Return [x, y] of the center of cell containing provided text 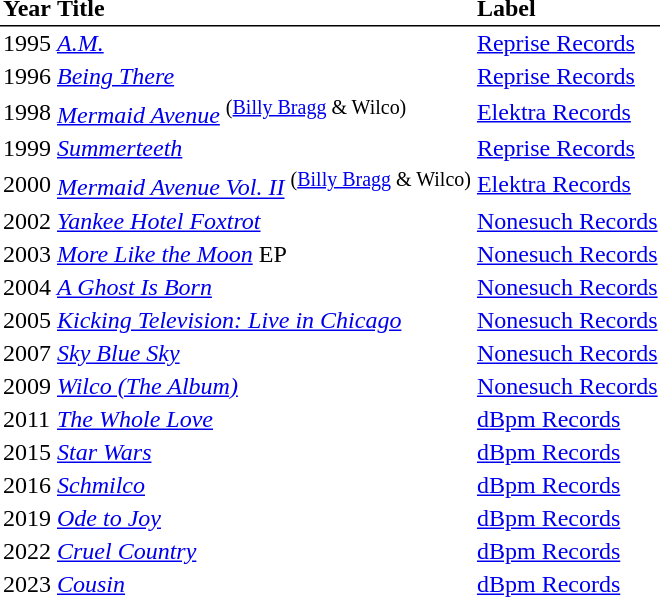
1996 [27, 76]
Kicking Television: Live in Chicago [264, 320]
2007 [27, 352]
2005 [27, 320]
More Like the Moon EP [264, 254]
The Whole Love [264, 418]
2003 [27, 254]
2022 [27, 550]
2004 [27, 286]
A Ghost Is Born [264, 286]
Mermaid Avenue Vol. II (Billy Bragg & Wilco) [264, 184]
A.M. [264, 43]
2002 [27, 220]
2011 [27, 418]
1999 [27, 148]
Being There [264, 76]
2016 [27, 484]
Mermaid Avenue (Billy Bragg & Wilco) [264, 112]
Ode to Joy [264, 518]
Sky Blue Sky [264, 352]
Star Wars [264, 452]
2015 [27, 452]
2000 [27, 184]
Cruel Country [264, 550]
Yankee Hotel Foxtrot [264, 220]
1998 [27, 112]
1995 [27, 43]
Summerteeth [264, 148]
2009 [27, 386]
2019 [27, 518]
Schmilco [264, 484]
Wilco (The Album) [264, 386]
